Identify which cell holds the provided text, then report its [x, y] central coordinate. 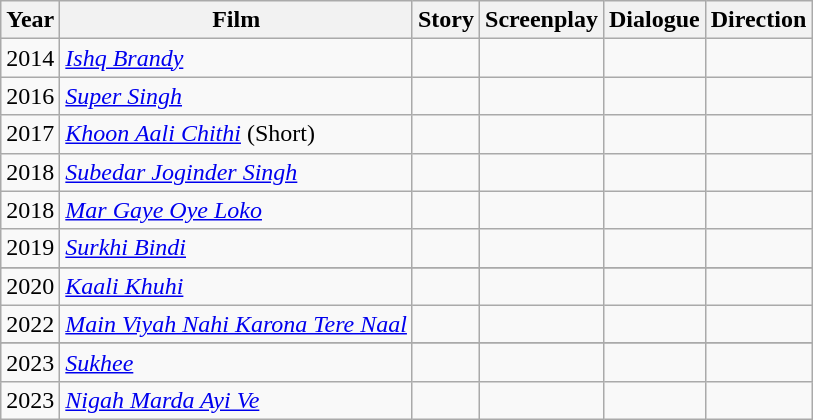
Ishq Brandy [236, 58]
Nigah Marda Ayi Ve [236, 400]
Kaali Khuhi [236, 286]
Direction [758, 20]
2019 [30, 248]
2022 [30, 324]
Surkhi Bindi [236, 248]
2016 [30, 96]
Mar Gaye Oye Loko [236, 210]
Main Viyah Nahi Karona Tere Naal [236, 324]
Khoon Aali Chithi (Short) [236, 134]
Screenplay [542, 20]
Story [446, 20]
Dialogue [654, 20]
Sukhee [236, 362]
Film [236, 20]
2014 [30, 58]
Year [30, 20]
2020 [30, 286]
Subedar Joginder Singh [236, 172]
2017 [30, 134]
Super Singh [236, 96]
